Detect which cell encompasses the target text, then output its (x, y) center coordinate. 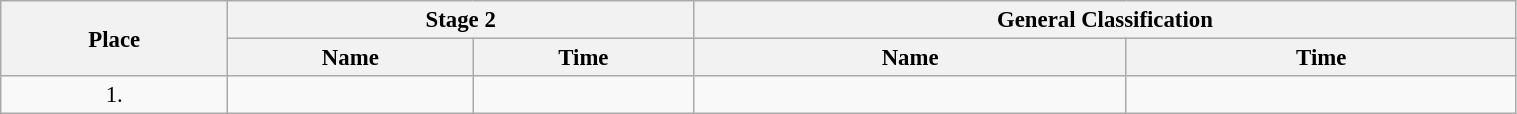
Stage 2 (461, 20)
Place (114, 38)
General Classification (1105, 20)
1. (114, 95)
